Determine the (X, Y) coordinate at the center of the cell enclosing the given text.  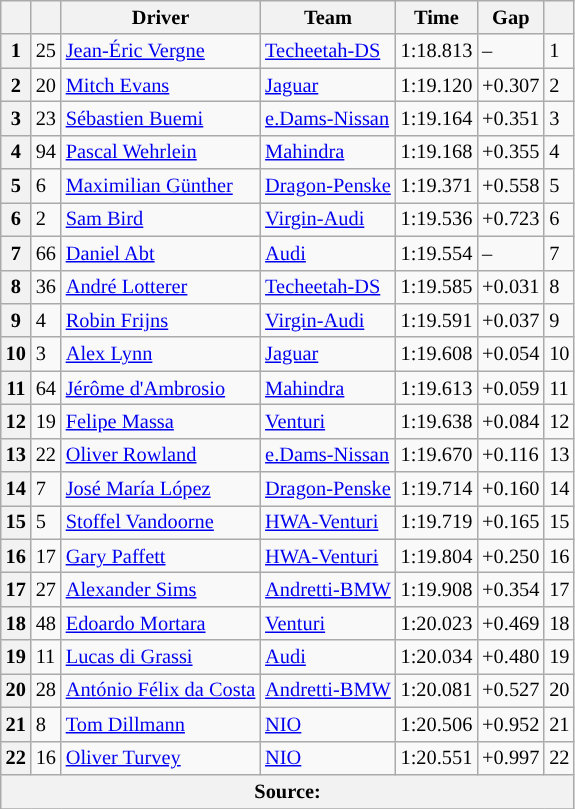
+0.952 (510, 724)
1:18.813 (437, 51)
36 (46, 287)
António Félix da Costa (160, 690)
1:19.554 (437, 253)
Oliver Rowland (160, 455)
1:19.714 (437, 489)
+0.084 (510, 421)
Tom Dillmann (160, 724)
+0.250 (510, 556)
1:19.638 (437, 421)
1:19.670 (437, 455)
+0.469 (510, 623)
Gap (510, 17)
+0.031 (510, 287)
+0.160 (510, 489)
Driver (160, 17)
1:19.719 (437, 522)
1:20.023 (437, 623)
Jean-Éric Vergne (160, 51)
Daniel Abt (160, 253)
+0.997 (510, 758)
Pascal Wehrlein (160, 152)
+0.165 (510, 522)
Time (437, 17)
+0.558 (510, 186)
Edoardo Mortara (160, 623)
+0.351 (510, 118)
Mitch Evans (160, 85)
+0.307 (510, 85)
Source: (288, 791)
1:19.908 (437, 589)
Alex Lynn (160, 354)
23 (46, 118)
+0.116 (510, 455)
1:20.551 (437, 758)
Stoffel Vandoorne (160, 522)
+0.723 (510, 219)
64 (46, 388)
1:19.585 (437, 287)
Sébastien Buemi (160, 118)
Maximilian Günther (160, 186)
+0.355 (510, 152)
+0.480 (510, 657)
Team (328, 17)
1:20.081 (437, 690)
+0.037 (510, 320)
25 (46, 51)
94 (46, 152)
1:20.034 (437, 657)
Sam Bird (160, 219)
1:19.613 (437, 388)
66 (46, 253)
+0.527 (510, 690)
André Lotterer (160, 287)
1:19.608 (437, 354)
1:19.168 (437, 152)
Gary Paffett (160, 556)
48 (46, 623)
27 (46, 589)
Lucas di Grassi (160, 657)
José María López (160, 489)
Robin Frijns (160, 320)
Jérôme d'Ambrosio (160, 388)
1:19.371 (437, 186)
1:19.164 (437, 118)
Felipe Massa (160, 421)
1:19.804 (437, 556)
+0.354 (510, 589)
1:19.120 (437, 85)
1:19.591 (437, 320)
28 (46, 690)
1:20.506 (437, 724)
Oliver Turvey (160, 758)
Alexander Sims (160, 589)
+0.059 (510, 388)
+0.054 (510, 354)
1:19.536 (437, 219)
